Return the (x, y) coordinate for the center point of the cell that contains the specified text.  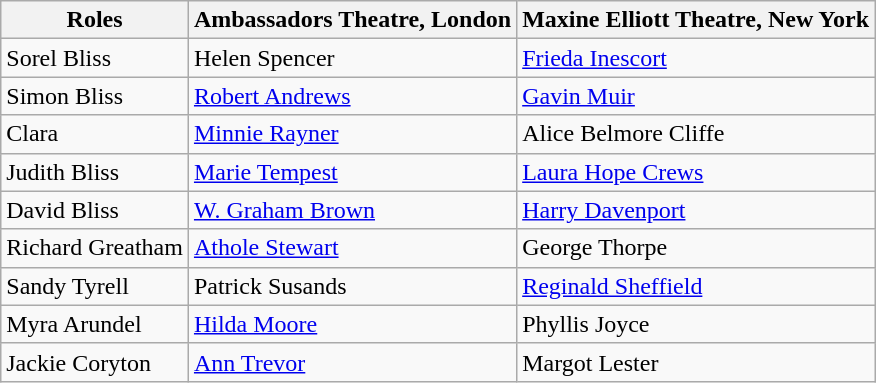
Reginald Sheffield (696, 286)
Frieda Inescort (696, 58)
Ambassadors Theatre, London (352, 20)
Gavin Muir (696, 96)
Sandy Tyrell (95, 286)
Simon Bliss (95, 96)
Marie Tempest (352, 172)
Athole Stewart (352, 248)
Laura Hope Crews (696, 172)
Judith Bliss (95, 172)
W. Graham Brown (352, 210)
George Thorpe (696, 248)
Helen Spencer (352, 58)
Patrick Susands (352, 286)
Clara (95, 134)
Maxine Elliott Theatre, New York (696, 20)
David Bliss (95, 210)
Jackie Coryton (95, 362)
Myra Arundel (95, 324)
Margot Lester (696, 362)
Richard Greatham (95, 248)
Alice Belmore Cliffe (696, 134)
Phyllis Joyce (696, 324)
Harry Davenport (696, 210)
Sorel Bliss (95, 58)
Hilda Moore (352, 324)
Ann Trevor (352, 362)
Robert Andrews (352, 96)
Minnie Rayner (352, 134)
Roles (95, 20)
